Find where the given text appears and provide that cell's center as [X, Y] coordinate. 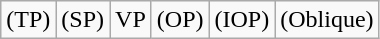
(IOP) [242, 20]
(OP) [180, 20]
VP [131, 20]
(TP) [28, 20]
(SP) [83, 20]
(Oblique) [327, 20]
